Output the (X, Y) coordinate of the center of the cell containing the given text.  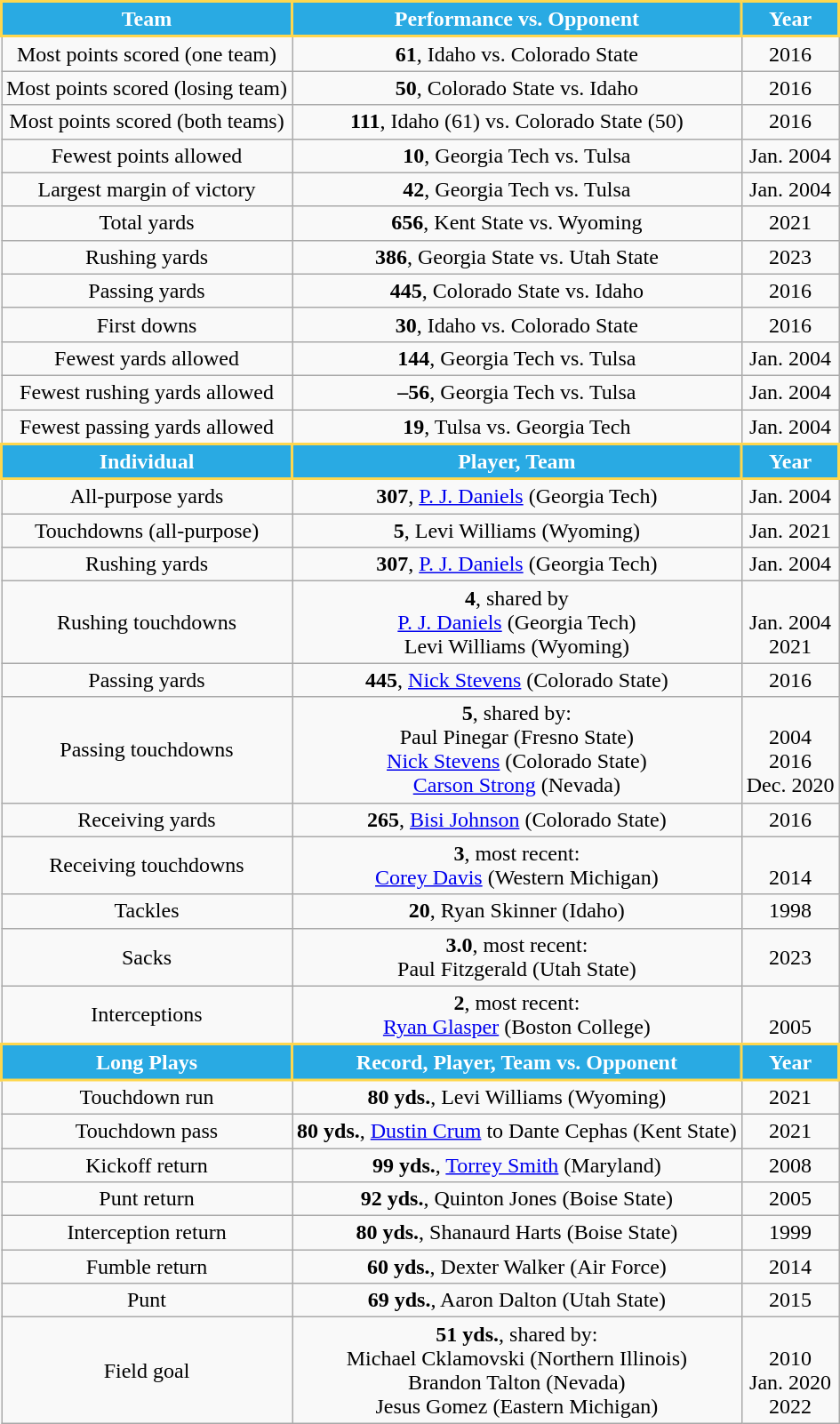
Receiving touchdowns (148, 866)
51 yds., shared by:Michael Cklamovski (Northern Illinois)Brandon Talton (Nevada)Jesus Gomez (Eastern Michigan) (517, 1371)
Player, Team (517, 461)
4, shared byP. J. Daniels (Georgia Tech)Levi Williams (Wyoming) (517, 622)
445, Nick Stevens (Colorado State) (517, 680)
Most points scored (losing team) (148, 88)
–56, Georgia Tech vs. Tulsa (517, 392)
61, Idaho vs. Colorado State (517, 53)
2, most recent:Ryan Glasper (Boston College) (517, 1015)
Tackles (148, 911)
Record, Player, Team vs. Opponent (517, 1062)
Fewest passing yards allowed (148, 427)
Individual (148, 461)
Interception return (148, 1233)
80 yds., Dustin Crum to Dante Cephas (Kent State) (517, 1131)
50, Colorado State vs. Idaho (517, 88)
Most points scored (both teams) (148, 122)
2010Jan. 20202022 (790, 1371)
Fumble return (148, 1267)
Long Plays (148, 1062)
Performance vs. Opponent (517, 20)
42, Georgia Tech vs. Tulsa (517, 189)
Interceptions (148, 1015)
99 yds., Torrey Smith (Maryland) (517, 1165)
Largest margin of victory (148, 189)
Team (148, 20)
2015 (790, 1300)
1998 (790, 911)
656, Kent State vs. Wyoming (517, 223)
First downs (148, 324)
Sacks (148, 956)
Field goal (148, 1371)
Touchdown run (148, 1097)
Passing touchdowns (148, 750)
80 yds., Shanaurd Harts (Boise State) (517, 1233)
20042016Dec. 2020 (790, 750)
144, Georgia Tech vs. Tulsa (517, 358)
19, Tulsa vs. Georgia Tech (517, 427)
20, Ryan Skinner (Idaho) (517, 911)
10, Georgia Tech vs. Tulsa (517, 156)
Receiving yards (148, 820)
Punt (148, 1300)
Jan. 20042021 (790, 622)
2008 (790, 1165)
69 yds., Aaron Dalton (Utah State) (517, 1300)
Total yards (148, 223)
Most points scored (one team) (148, 53)
30, Idaho vs. Colorado State (517, 324)
5, Levi Williams (Wyoming) (517, 531)
Touchdown pass (148, 1131)
3, most recent:Corey Davis (Western Michigan) (517, 866)
60 yds., Dexter Walker (Air Force) (517, 1267)
All-purpose yards (148, 496)
Rushing touchdowns (148, 622)
Punt return (148, 1199)
386, Georgia State vs. Utah State (517, 257)
5, shared by:Paul Pinegar (Fresno State)Nick Stevens (Colorado State)Carson Strong (Nevada) (517, 750)
3.0, most recent:Paul Fitzgerald (Utah State) (517, 956)
265, Bisi Johnson (Colorado State) (517, 820)
Kickoff return (148, 1165)
92 yds., Quinton Jones (Boise State) (517, 1199)
Fewest points allowed (148, 156)
445, Colorado State vs. Idaho (517, 291)
Jan. 2021 (790, 531)
Fewest yards allowed (148, 358)
Fewest rushing yards allowed (148, 392)
80 yds., Levi Williams (Wyoming) (517, 1097)
111, Idaho (61) vs. Colorado State (50) (517, 122)
Touchdowns (all-purpose) (148, 531)
1999 (790, 1233)
